Pinpoint the cell where the given text exists, returning its (x, y) midpoint coordinate. 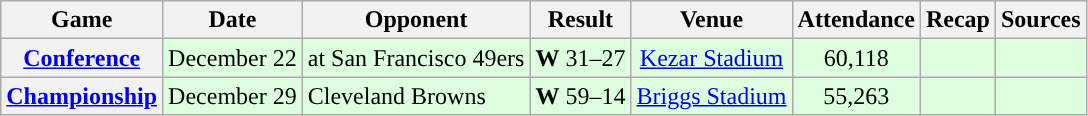
Conference (82, 58)
Venue (712, 20)
Recap (958, 20)
at San Francisco 49ers (416, 58)
Championship (82, 96)
Sources (1040, 20)
December 29 (233, 96)
W 31–27 (580, 58)
Cleveland Browns (416, 96)
W 59–14 (580, 96)
55,263 (856, 96)
Attendance (856, 20)
Result (580, 20)
December 22 (233, 58)
Date (233, 20)
Briggs Stadium (712, 96)
Opponent (416, 20)
Kezar Stadium (712, 58)
60,118 (856, 58)
Game (82, 20)
